Provide the [X, Y] coordinate of the cell's center where the given text is located.  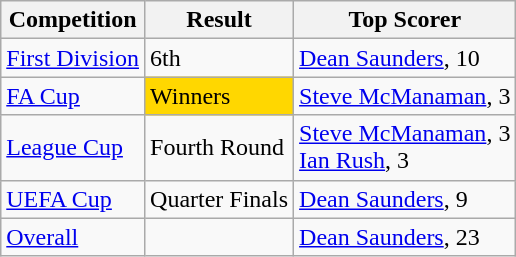
Winners [220, 96]
Steve McManaman, 3 [405, 96]
Top Scorer [405, 20]
Competition [73, 20]
Dean Saunders, 23 [405, 237]
6th [220, 58]
Dean Saunders, 9 [405, 199]
League Cup [73, 148]
Steve McManaman, 3 Ian Rush, 3 [405, 148]
First Division [73, 58]
Dean Saunders, 10 [405, 58]
Fourth Round [220, 148]
FA Cup [73, 96]
Quarter Finals [220, 199]
Result [220, 20]
UEFA Cup [73, 199]
Overall [73, 237]
